Extract the (X, Y) coordinate from the center of the cell holding the provided text.  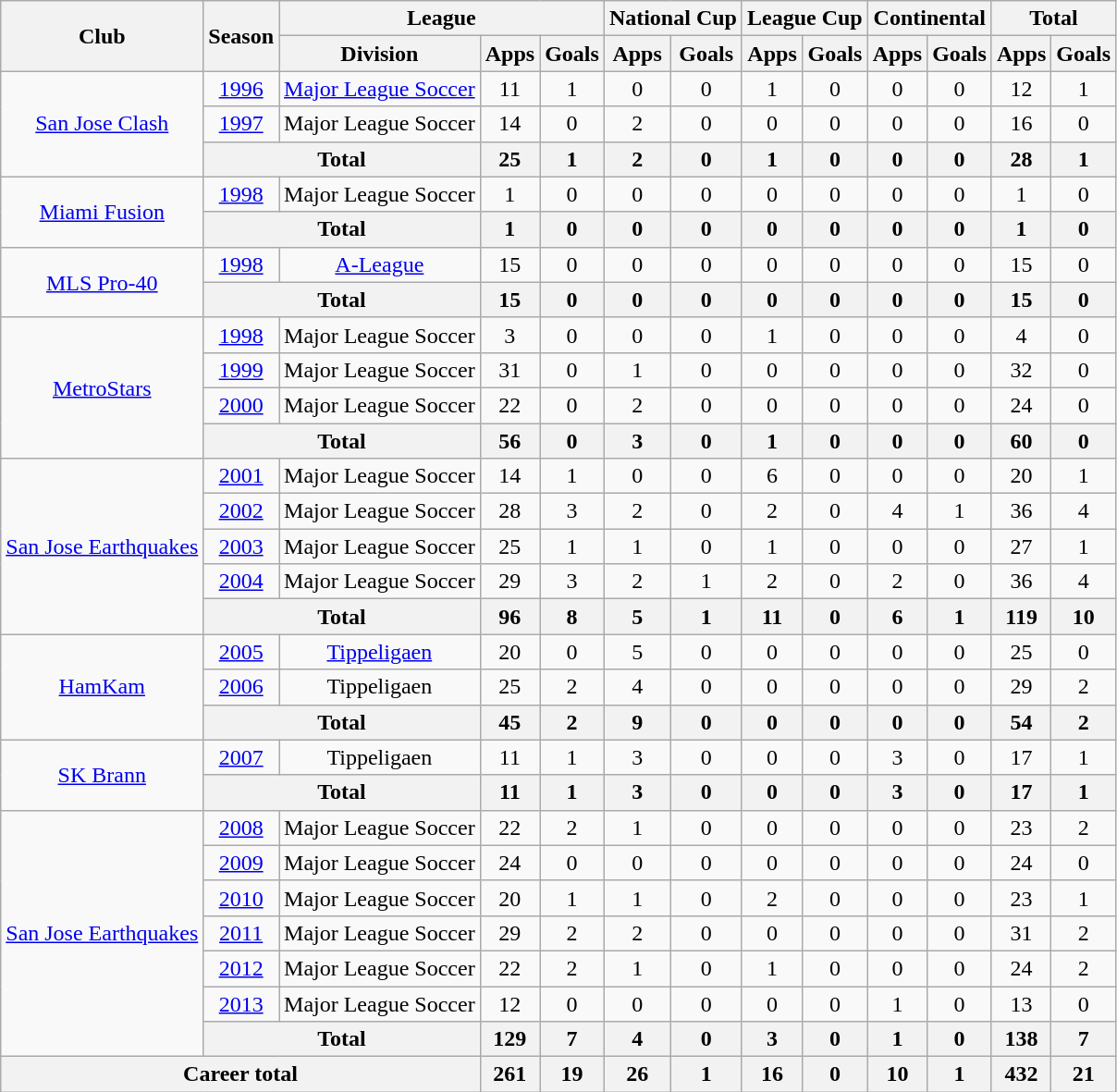
129 (509, 1039)
2000 (241, 405)
Miami Fusion (102, 212)
Club (102, 36)
1999 (241, 370)
SK Brann (102, 775)
2008 (241, 828)
2012 (241, 968)
MLS Pro-40 (102, 282)
2005 (241, 652)
Career total (240, 1074)
96 (509, 617)
261 (509, 1074)
13 (1021, 1003)
1996 (241, 89)
2010 (241, 898)
Continental (929, 18)
45 (509, 722)
2001 (241, 476)
A-League (380, 264)
League (442, 18)
2009 (241, 863)
56 (509, 441)
26 (637, 1074)
2006 (241, 687)
Season (241, 36)
54 (1021, 722)
2013 (241, 1003)
Division (380, 54)
32 (1021, 370)
8 (572, 617)
2007 (241, 757)
HamKam (102, 687)
119 (1021, 617)
138 (1021, 1039)
2004 (241, 582)
19 (572, 1074)
432 (1021, 1074)
MetroStars (102, 387)
21 (1084, 1074)
2003 (241, 546)
27 (1021, 546)
9 (637, 722)
60 (1021, 441)
League Cup (804, 18)
2002 (241, 511)
1997 (241, 124)
2011 (241, 933)
National Cup (673, 18)
San Jose Clash (102, 124)
